Locate the cell with the specified text and output its (x, y) center coordinate. 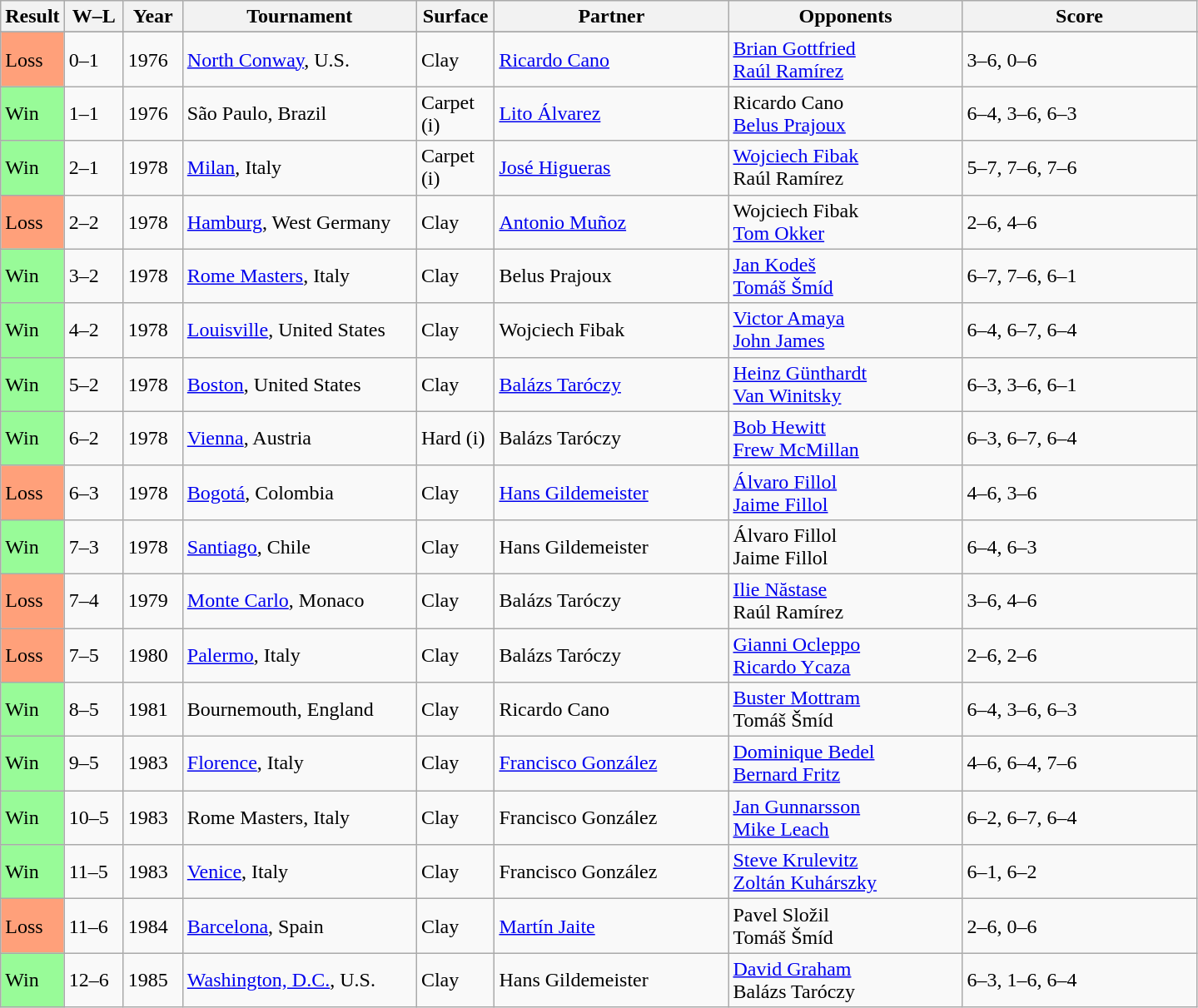
6–4, 6–7, 6–4 (1079, 330)
W–L (93, 17)
1984 (153, 926)
Wojciech Fibak Tom Okker (846, 221)
Pavel Složil Tomáš Šmíd (846, 926)
Jan Kodeš Tomáš Šmíd (846, 276)
Boston, United States (300, 385)
9–5 (93, 764)
6–3 (93, 493)
1981 (153, 709)
12–6 (93, 981)
11–5 (93, 872)
Antonio Muñoz (611, 221)
Ricardo Cano Belus Prajoux (846, 113)
Hard (i) (455, 438)
3–6, 4–6 (1079, 601)
1985 (153, 981)
2–1 (93, 168)
5–2 (93, 385)
Barcelona, Spain (300, 926)
Louisville, United States (300, 330)
4–2 (93, 330)
Jan Gunnarsson Mike Leach (846, 817)
7–4 (93, 601)
Tournament (300, 17)
6–3, 6–7, 6–4 (1079, 438)
6–7, 7–6, 6–1 (1079, 276)
6–2, 6–7, 6–4 (1079, 817)
7–3 (93, 546)
David Graham Balázs Taróczy (846, 981)
7–5 (93, 654)
Score (1079, 17)
6–2 (93, 438)
6–4, 6–3 (1079, 546)
1–1 (93, 113)
Steve Krulevitz Zoltán Kuhárszky (846, 872)
4–6, 6–4, 7–6 (1079, 764)
Wojciech Fibak Raúl Ramírez (846, 168)
Florence, Italy (300, 764)
Partner (611, 17)
Gianni Ocleppo Ricardo Ycaza (846, 654)
0–1 (93, 60)
Victor Amaya John James (846, 330)
1980 (153, 654)
Vienna, Austria (300, 438)
6–1, 6–2 (1079, 872)
Buster Mottram Tomáš Šmíd (846, 709)
Bogotá, Colombia (300, 493)
2–6, 2–6 (1079, 654)
4–6, 3–6 (1079, 493)
6–3, 3–6, 6–1 (1079, 385)
São Paulo, Brazil (300, 113)
Surface (455, 17)
Venice, Italy (300, 872)
North Conway, U.S. (300, 60)
10–5 (93, 817)
Wojciech Fibak (611, 330)
2–6, 0–6 (1079, 926)
Result (32, 17)
1979 (153, 601)
Brian Gottfried Raúl Ramírez (846, 60)
3–2 (93, 276)
Year (153, 17)
2–6, 4–6 (1079, 221)
Hamburg, West Germany (300, 221)
Lito Álvarez (611, 113)
Ilie Năstase Raúl Ramírez (846, 601)
11–6 (93, 926)
Palermo, Italy (300, 654)
Bournemouth, England (300, 709)
8–5 (93, 709)
Heinz Günthardt Van Winitsky (846, 385)
6–3, 1–6, 6–4 (1079, 981)
José Higueras (611, 168)
Opponents (846, 17)
Dominique Bedel Bernard Fritz (846, 764)
Bob Hewitt Frew McMillan (846, 438)
Monte Carlo, Monaco (300, 601)
Milan, Italy (300, 168)
5–7, 7–6, 7–6 (1079, 168)
Martín Jaite (611, 926)
Washington, D.C., U.S. (300, 981)
2–2 (93, 221)
3–6, 0–6 (1079, 60)
Santiago, Chile (300, 546)
Belus Prajoux (611, 276)
